Determine the (X, Y) coordinate at the center of the cell enclosing the given text.  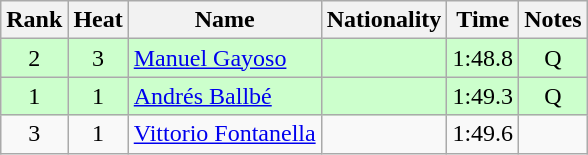
Andrés Ballbé (224, 96)
Nationality (384, 20)
Time (483, 20)
Rank (34, 20)
1:48.8 (483, 58)
2 (34, 58)
Manuel Gayoso (224, 58)
Notes (553, 20)
1:49.6 (483, 134)
Vittorio Fontanella (224, 134)
1:49.3 (483, 96)
Heat (98, 20)
Name (224, 20)
